Detect which cell encompasses the target text, then output its (x, y) center coordinate. 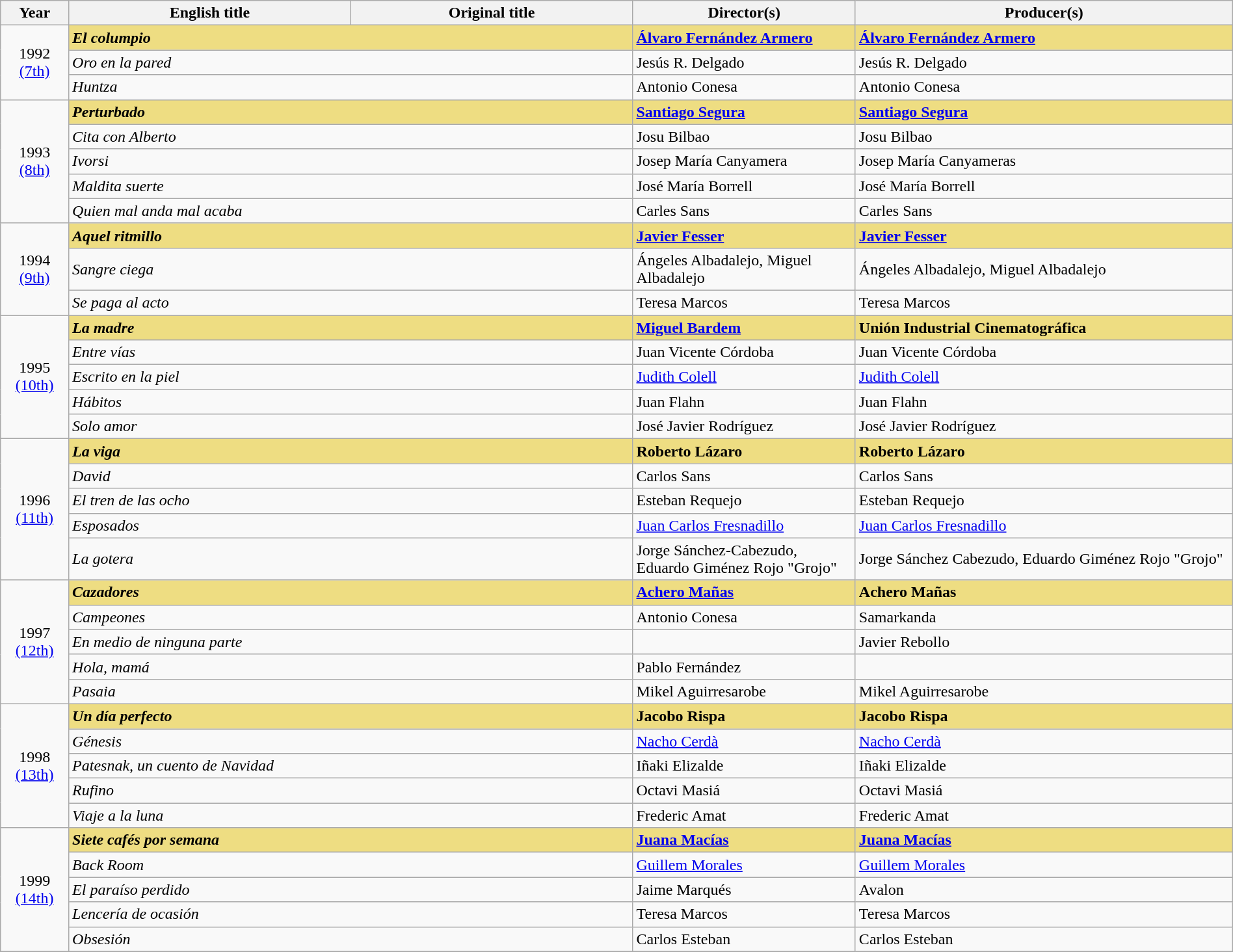
Perturbado (351, 112)
Jaime Marqués (744, 890)
Samarkanda (1044, 617)
Ivorsi (351, 161)
Campeones (351, 617)
Producer(s) (1044, 13)
Viaje a la luna (351, 815)
1996(11th) (35, 510)
Sangre ciega (351, 269)
Quien mal anda mal acaba (351, 211)
Oro en la pared (351, 62)
Back Room (351, 865)
1997(12th) (35, 642)
Entre vías (351, 352)
Siete cafés por semana (351, 840)
Josep María Canyamera (744, 161)
Rufino (351, 791)
Jorge Sánchez-Cabezudo, Eduardo Giménez Rojo "Grojo" (744, 559)
David (351, 476)
El columpio (351, 38)
Solo amor (351, 427)
Un día perfecto (351, 716)
La gotera (351, 559)
Original title (492, 13)
Pasaia (351, 691)
Escrito en la piel (351, 377)
Cazadores (351, 592)
1993(8th) (35, 161)
Hola, mamá (351, 667)
En medio de ninguna parte (351, 642)
Se paga al acto (351, 302)
Javier Rebollo (1044, 642)
La madre (351, 327)
Unión Industrial Cinematográfica (1044, 327)
Pablo Fernández (744, 667)
1994(9th) (35, 269)
Avalon (1044, 890)
La viga (351, 451)
Huntza (351, 87)
English title (210, 13)
Maldita suerte (351, 186)
Hábitos (351, 402)
1998(13th) (35, 765)
Aquel ritmillo (351, 235)
Lencería de ocasión (351, 914)
Miguel Bardem (744, 327)
1999(14th) (35, 890)
Génesis (351, 741)
Cita con Alberto (351, 137)
Obsesión (351, 939)
Patesnak, un cuento de Navidad (351, 766)
Josep María Canyameras (1044, 161)
1992(7th) (35, 62)
El tren de las ocho (351, 501)
El paraíso perdido (351, 890)
Director(s) (744, 13)
1995(10th) (35, 377)
Jorge Sánchez Cabezudo, Eduardo Giménez Rojo "Grojo" (1044, 559)
Year (35, 13)
Esposados (351, 525)
